Pinpoint the cell where the given text exists, returning its [X, Y] midpoint coordinate. 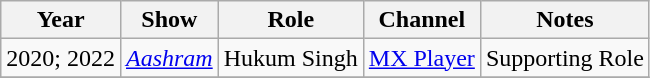
Channel [422, 20]
Aashram [169, 58]
Year [61, 20]
Show [169, 20]
Notes [564, 20]
2020; 2022 [61, 58]
Supporting Role [564, 58]
Hukum Singh [290, 58]
Role [290, 20]
MX Player [422, 58]
